Extract the (X, Y) coordinate from the center of the cell holding the provided text.  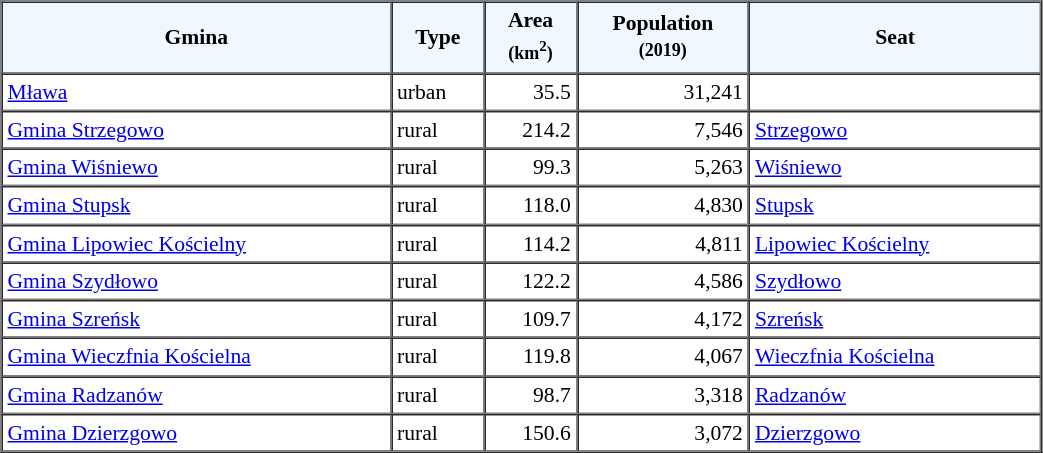
Gmina Wiśniewo (197, 168)
7,546 (663, 130)
Gmina Stupsk (197, 205)
Lipowiec Kościelny (895, 243)
Gmina Radzanów (197, 395)
Population(2019) (663, 38)
4,811 (663, 243)
Wiśniewo (895, 168)
4,586 (663, 281)
Seat (895, 38)
Strzegowo (895, 130)
119.8 (530, 357)
4,067 (663, 357)
Wieczfnia Kościelna (895, 357)
Gmina Szydłowo (197, 281)
114.2 (530, 243)
urban (438, 92)
Szreńsk (895, 319)
Szydłowo (895, 281)
Gmina Dzierzgowo (197, 433)
4,172 (663, 319)
Gmina Szreńsk (197, 319)
Type (438, 38)
122.2 (530, 281)
214.2 (530, 130)
Gmina Wieczfnia Kościelna (197, 357)
5,263 (663, 168)
Dzierzgowo (895, 433)
Gmina Lipowiec Kościelny (197, 243)
109.7 (530, 319)
Radzanów (895, 395)
Area(km2) (530, 38)
Gmina Strzegowo (197, 130)
150.6 (530, 433)
35.5 (530, 92)
31,241 (663, 92)
Stupsk (895, 205)
Gmina (197, 38)
Mława (197, 92)
3,318 (663, 395)
4,830 (663, 205)
3,072 (663, 433)
98.7 (530, 395)
99.3 (530, 168)
118.0 (530, 205)
